Scan for the cell matching the given text and deliver its [X, Y] coordinate at center. 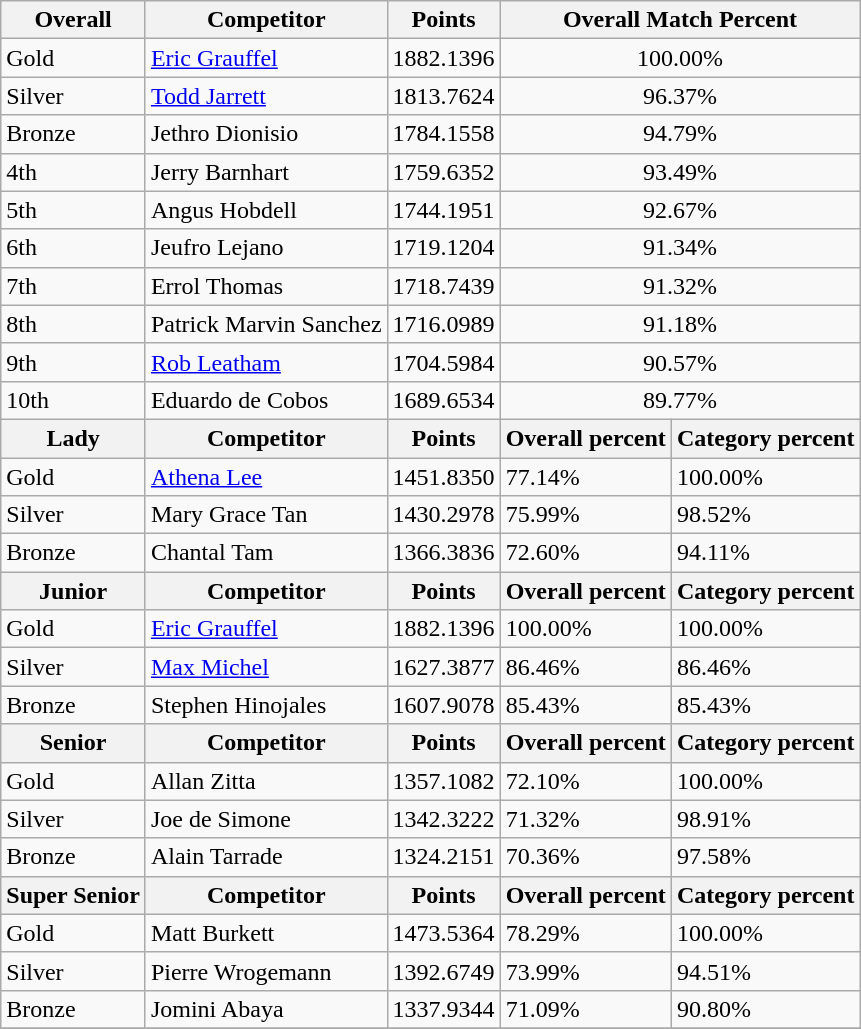
92.67% [680, 210]
73.99% [586, 971]
Angus Hobdell [266, 210]
Chantal Tam [266, 553]
1473.5364 [444, 933]
Eduardo de Cobos [266, 400]
97.58% [766, 857]
1627.3877 [444, 667]
1366.3836 [444, 553]
94.79% [680, 134]
1689.6534 [444, 400]
71.09% [586, 1009]
91.32% [680, 286]
1392.6749 [444, 971]
98.91% [766, 819]
1759.6352 [444, 172]
98.52% [766, 515]
5th [74, 210]
1744.1951 [444, 210]
Matt Burkett [266, 933]
1337.9344 [444, 1009]
1813.7624 [444, 96]
1451.8350 [444, 477]
75.99% [586, 515]
1607.9078 [444, 705]
Overall Match Percent [680, 20]
1324.2151 [444, 857]
7th [74, 286]
90.57% [680, 362]
91.18% [680, 324]
77.14% [586, 477]
Jomini Abaya [266, 1009]
91.34% [680, 248]
1716.0989 [444, 324]
71.32% [586, 819]
Pierre Wrogemann [266, 971]
90.80% [766, 1009]
1342.3222 [444, 819]
1784.1558 [444, 134]
1718.7439 [444, 286]
Super Senior [74, 895]
72.10% [586, 781]
93.49% [680, 172]
10th [74, 400]
9th [74, 362]
Patrick Marvin Sanchez [266, 324]
Lady [74, 438]
94.51% [766, 971]
1357.1082 [444, 781]
72.60% [586, 553]
Joe de Simone [266, 819]
1430.2978 [444, 515]
4th [74, 172]
6th [74, 248]
Jeufro Lejano [266, 248]
Errol Thomas [266, 286]
94.11% [766, 553]
Jethro Dionisio [266, 134]
Overall [74, 20]
Alain Tarrade [266, 857]
Junior [74, 591]
Rob Leatham [266, 362]
1719.1204 [444, 248]
89.77% [680, 400]
Stephen Hinojales [266, 705]
Mary Grace Tan [266, 515]
Senior [74, 743]
70.36% [586, 857]
Allan Zitta [266, 781]
96.37% [680, 96]
78.29% [586, 933]
Athena Lee [266, 477]
Max Michel [266, 667]
Jerry Barnhart [266, 172]
Todd Jarrett [266, 96]
8th [74, 324]
1704.5984 [444, 362]
